Return [x, y] of the center of cell containing provided text 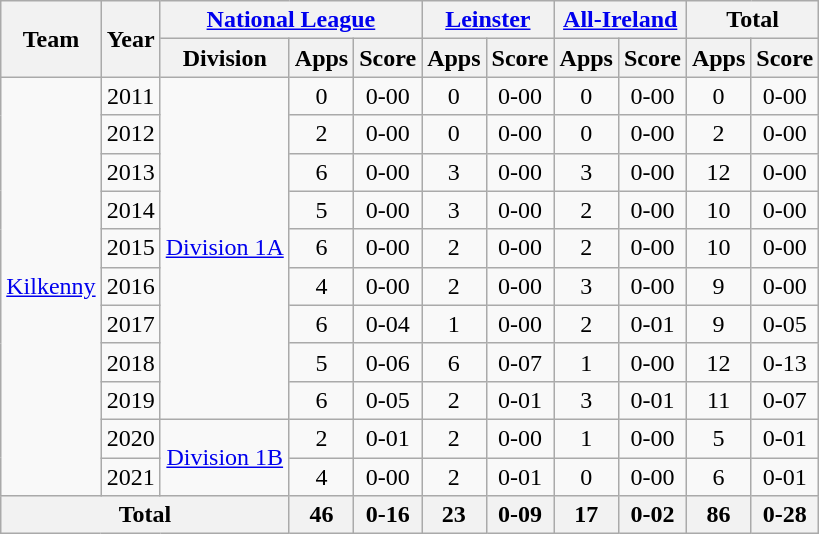
Division 1A [224, 248]
2014 [130, 210]
17 [586, 515]
0-04 [388, 324]
2013 [130, 172]
2021 [130, 477]
2016 [130, 286]
23 [454, 515]
2011 [130, 96]
0-06 [388, 362]
2019 [130, 400]
Kilkenny [51, 286]
0-13 [785, 362]
2015 [130, 248]
0-02 [652, 515]
11 [718, 400]
National League [290, 20]
2018 [130, 362]
46 [321, 515]
2012 [130, 134]
2020 [130, 438]
All-Ireland [620, 20]
Year [130, 39]
0-16 [388, 515]
Team [51, 39]
Division 1B [224, 457]
2017 [130, 324]
Division [224, 58]
86 [718, 515]
0-09 [520, 515]
0-28 [785, 515]
Leinster [488, 20]
